Pinpoint the cell where the given text exists, returning its [x, y] midpoint coordinate. 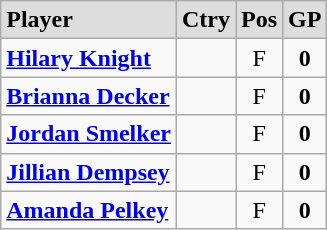
GP [305, 20]
Player [89, 20]
Hilary Knight [89, 58]
Ctry [206, 20]
Amanda Pelkey [89, 210]
Pos [260, 20]
Jordan Smelker [89, 134]
Brianna Decker [89, 96]
Jillian Dempsey [89, 172]
